Return the [X, Y] coordinate for the center point of the cell that contains the specified text.  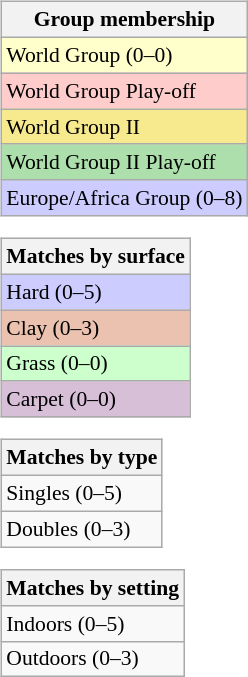
World Group II [124, 127]
Grass (0–0) [96, 364]
Europe/Africa Group (0–8) [124, 198]
Indoors (0–5) [92, 623]
World Group II Play-off [124, 162]
Outdoors (0–3) [92, 659]
Singles (0–5) [82, 494]
World Group (0–0) [124, 55]
Group membership [124, 20]
Matches by setting [92, 588]
Carpet (0–0) [96, 399]
Matches by type [82, 458]
World Group Play-off [124, 91]
Doubles (0–3) [82, 529]
Hard (0–5) [96, 292]
Clay (0–3) [96, 328]
Matches by surface [96, 257]
